Provide the [X, Y] coordinate of the cell's center where the given text is located.  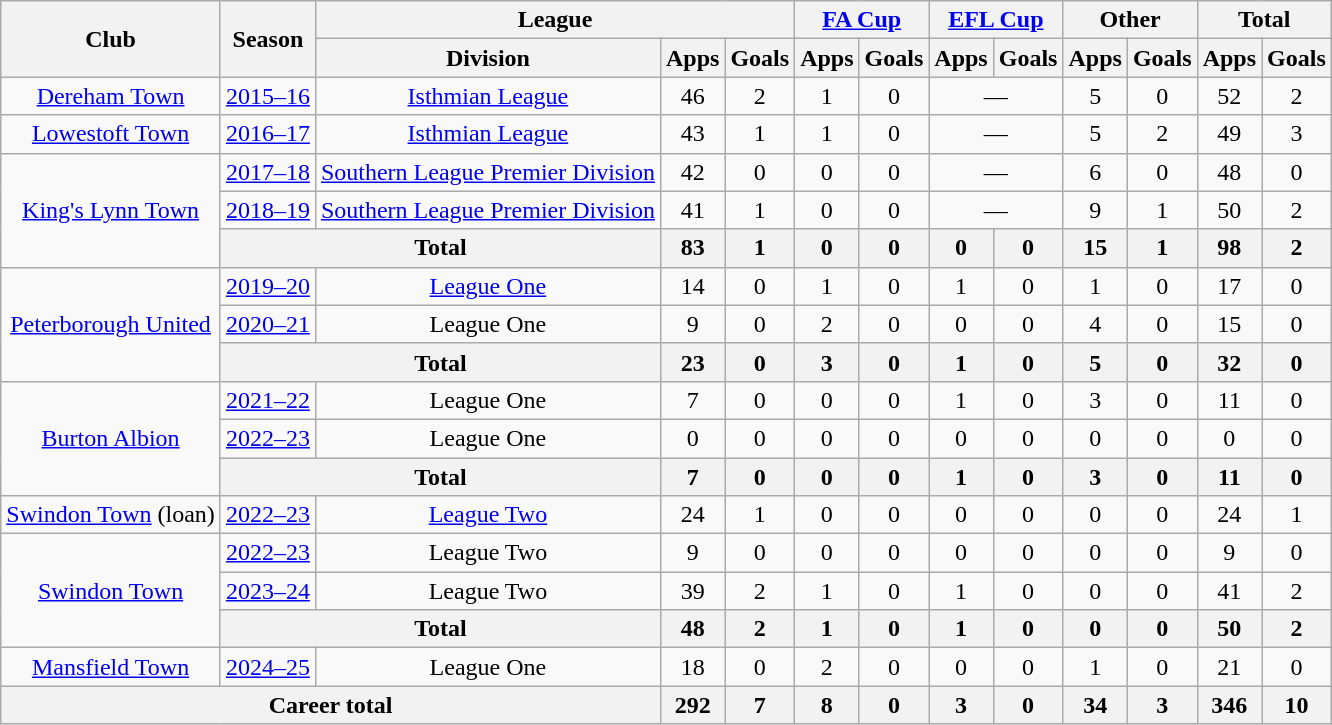
34 [1095, 705]
4 [1095, 324]
98 [1229, 248]
43 [692, 134]
Other [1130, 20]
League [554, 20]
EFL Cup [996, 20]
2023–24 [268, 591]
292 [692, 705]
FA Cup [862, 20]
Burton Albion [111, 438]
52 [1229, 96]
6 [1095, 172]
42 [692, 172]
Career total [331, 705]
17 [1229, 286]
49 [1229, 134]
2017–18 [268, 172]
46 [692, 96]
King's Lynn Town [111, 210]
8 [827, 705]
21 [1229, 667]
Dereham Town [111, 96]
2015–16 [268, 96]
Swindon Town [111, 591]
14 [692, 286]
Mansfield Town [111, 667]
Season [268, 39]
2024–25 [268, 667]
Swindon Town (loan) [111, 515]
Division [488, 58]
Peterborough United [111, 324]
2019–20 [268, 286]
2016–17 [268, 134]
2021–22 [268, 400]
83 [692, 248]
39 [692, 591]
Lowestoft Town [111, 134]
Club [111, 39]
2020–21 [268, 324]
346 [1229, 705]
23 [692, 362]
18 [692, 667]
10 [1297, 705]
2018–19 [268, 210]
32 [1229, 362]
